Return (X, Y) of the center of cell containing provided text 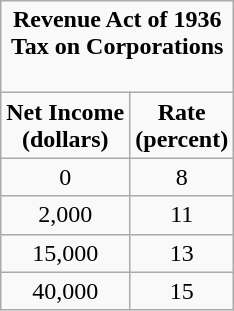
0 (66, 177)
15,000 (66, 253)
Net Income(dollars) (66, 126)
Rate(percent) (182, 126)
15 (182, 291)
11 (182, 215)
2,000 (66, 215)
40,000 (66, 291)
Revenue Act of 1936Tax on Corporations (118, 47)
13 (182, 253)
8 (182, 177)
